Capture the cell that displays the provided text and extract its [X, Y] central coordinate. 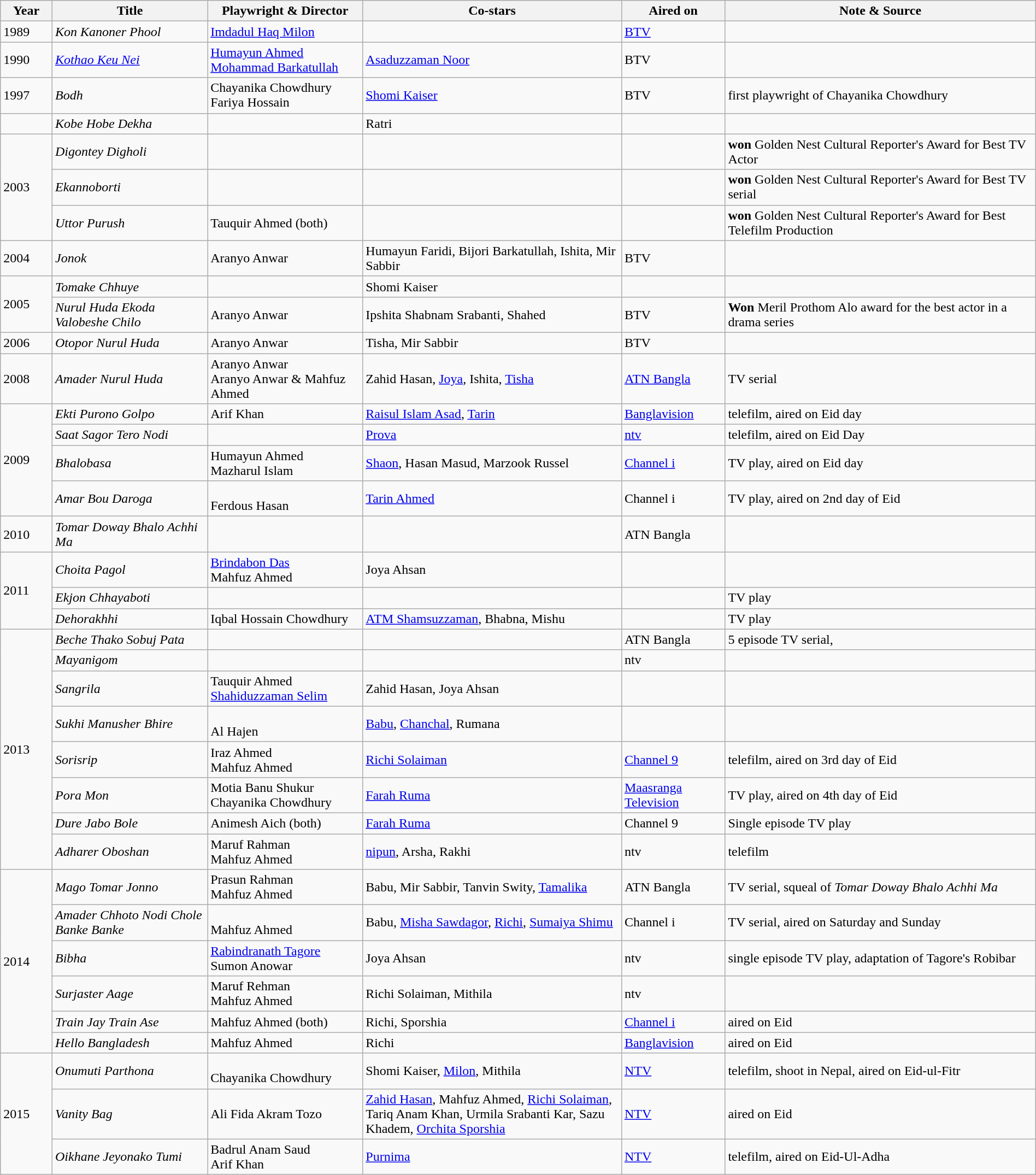
Otopor Nurul Huda [129, 343]
telefilm, aired on Eid day [880, 414]
Ferdous Hasan [285, 498]
Title [129, 11]
2006 [26, 343]
2003 [26, 187]
Oikhane Jeyonako Tumi [129, 1156]
Motia Banu Shukur Chayanika Chowdhury [285, 795]
won Golden Nest Cultural Reporter's Award for Best TV serial [880, 187]
Bibha [129, 959]
TV play, aired on Eid day [880, 463]
Uttor Purush [129, 223]
Arif Khan [285, 414]
Bhalobasa [129, 463]
Note & Source [880, 11]
won Golden Nest Cultural Reporter's Award for Best Telefilm Production [880, 223]
Imdadul Haq Milon [285, 32]
Kothao Keu Nei [129, 60]
TV play, aired on 2nd day of Eid [880, 498]
Train Jay Train Ase [129, 1022]
Prova [492, 435]
Chayanika Chowdhury [285, 1071]
Beche Thako Sobuj Pata [129, 639]
nipun, Arsha, Rakhi [492, 851]
Sukhi Manusher Bhire [129, 724]
2005 [26, 304]
Adharer Oboshan [129, 851]
2011 [26, 590]
Single episode TV play [880, 823]
Pora Mon [129, 795]
Ekjon Chhayaboti [129, 598]
Sangrila [129, 689]
Maruf Rehman Mahfuz Ahmed [285, 994]
Tauquir Ahmed Shahiduzzaman Selim [285, 689]
Ali Fida Akram Tozo [285, 1114]
Animesh Aich (both) [285, 823]
1990 [26, 60]
Mahfuz Ahmed (both) [285, 1022]
1997 [26, 95]
2008 [26, 378]
Nurul Huda Ekoda Valobeshe Chilo [129, 315]
Saat Sagor Tero Nodi [129, 435]
Babu, Misha Sawdagor, Richi, Sumaiya Shimu [492, 923]
Digontey Digholi [129, 152]
Surjaster Aage [129, 994]
TV serial [880, 378]
Prasun Rahman Mahfuz Ahmed [285, 888]
Kon Kanoner Phool [129, 32]
2010 [26, 534]
Onumuti Parthona [129, 1071]
Aranyo Anwar Aranyo Anwar & Mahfuz Ahmed [285, 378]
telefilm, aired on 3rd day of Eid [880, 760]
2004 [26, 258]
Richi Solaiman, Mithila [492, 994]
Won Meril Prothom Alo award for the best actor in a drama series [880, 315]
Babu, Mir Sabbir, Tanvin Swity, Tamalika [492, 888]
Hello Bangladesh [129, 1043]
1989 [26, 32]
Shaon, Hasan Masud, Marzook Russel [492, 463]
Jonok [129, 258]
Ekannoborti [129, 187]
telefilm, aired on Eid Day [880, 435]
2014 [26, 961]
Shomi Kaiser, Milon, Mithila [492, 1071]
Tomake Chhuye [129, 286]
Ipshita Shabnam Srabanti, Shahed [492, 315]
telefilm [880, 851]
Tauquir Ahmed (both) [285, 223]
Bodh [129, 95]
Tomar Doway Bhalo Achhi Ma [129, 534]
Tarin Ahmed [492, 498]
5 episode TV serial, [880, 639]
Iqbal Hossain Chowdhury [285, 619]
Playwright & Director [285, 11]
Zahid Hasan, Mahfuz Ahmed, Richi Solaiman, Tariq Anam Khan, Urmila Srabanti Kar, Sazu Khadem, Orchita Sporshia [492, 1114]
Aired on [673, 11]
won Golden Nest Cultural Reporter's Award for Best TV Actor [880, 152]
2009 [26, 460]
telefilm, shoot in Nepal, aired on Eid-ul-Fitr [880, 1071]
TV serial, aired on Saturday and Sunday [880, 923]
2015 [26, 1114]
Maasranga Television [673, 795]
Babu, Chanchal, Rumana [492, 724]
Ratri [492, 124]
Dure Jabo Bole [129, 823]
Brindabon Das Mahfuz Ahmed [285, 569]
Amader Chhoto Nodi Chole Banke Banke [129, 923]
TV play, aired on 4th day of Eid [880, 795]
Tisha, Mir Sabbir [492, 343]
Zahid Hasan, Joya Ahsan [492, 689]
first playwright of Chayanika Chowdhury [880, 95]
Mayanigom [129, 660]
Richi [492, 1043]
Vanity Bag [129, 1114]
Humayun AhmedMohammad Barkatullah [285, 60]
Al Hajen [285, 724]
Raisul Islam Asad, Tarin [492, 414]
telefilm, aired on Eid-Ul-Adha [880, 1156]
Mago Tomar Jonno [129, 888]
Kobe Hobe Dekha [129, 124]
Co-stars [492, 11]
2013 [26, 749]
Purnima [492, 1156]
Maruf Rahman Mahfuz Ahmed [285, 851]
Humayun Ahmed Mazharul Islam [285, 463]
Badrul Anam Saud Arif Khan [285, 1156]
Rabindranath Tagore Sumon Anowar [285, 959]
Richi Solaiman [492, 760]
single episode TV play, adaptation of Tagore's Robibar [880, 959]
Zahid Hasan, Joya, Ishita, Tisha [492, 378]
Ekti Purono Golpo [129, 414]
Richi, Sporshia [492, 1022]
Iraz Ahmed Mahfuz Ahmed [285, 760]
Year [26, 11]
Asaduzzaman Noor [492, 60]
Chayanika Chowdhury Fariya Hossain [285, 95]
Sorisrip [129, 760]
Dehorakhhi [129, 619]
Humayun Faridi, Bijori Barkatullah, Ishita, Mir Sabbir [492, 258]
Amar Bou Daroga [129, 498]
ATM Shamsuzzaman, Bhabna, Mishu [492, 619]
Choita Pagol [129, 569]
Amader Nurul Huda [129, 378]
TV serial, squeal of Tomar Doway Bhalo Achhi Ma [880, 888]
